Scan for the cell matching the given text and deliver its [x, y] coordinate at center. 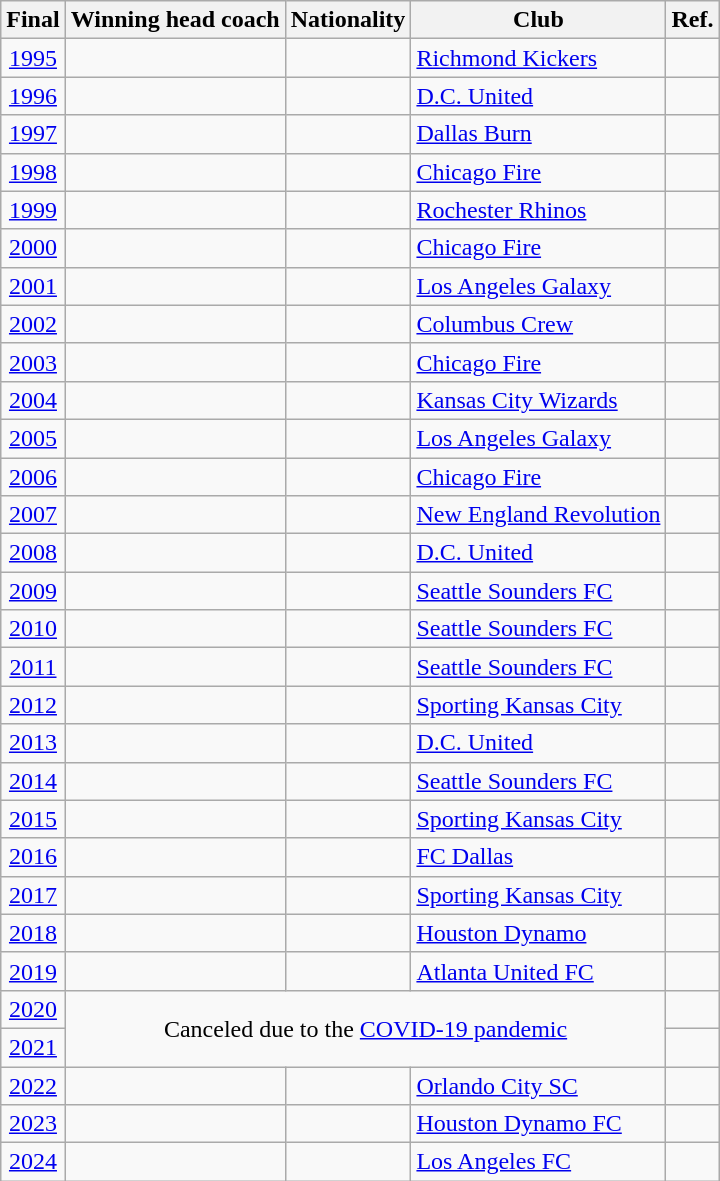
Atlanta United FC [538, 971]
Club [538, 20]
2018 [33, 933]
Ref. [692, 20]
2021 [33, 1047]
2024 [33, 1162]
Final [33, 20]
1997 [33, 134]
2014 [33, 781]
2004 [33, 400]
New England Revolution [538, 515]
Kansas City Wizards [538, 400]
2001 [33, 286]
Richmond Kickers [538, 58]
Orlando City SC [538, 1085]
Houston Dynamo FC [538, 1124]
1999 [33, 210]
2015 [33, 819]
1996 [33, 96]
2011 [33, 667]
2006 [33, 477]
2016 [33, 857]
1998 [33, 172]
2013 [33, 743]
1995 [33, 58]
Winning head coach [175, 20]
2005 [33, 438]
2009 [33, 591]
2008 [33, 553]
2019 [33, 971]
2010 [33, 629]
2023 [33, 1124]
2000 [33, 248]
Houston Dynamo [538, 933]
Nationality [348, 20]
2012 [33, 705]
Rochester Rhinos [538, 210]
Columbus Crew [538, 324]
2022 [33, 1085]
2003 [33, 362]
2002 [33, 324]
Los Angeles FC [538, 1162]
Canceled due to the COVID-19 pandemic [366, 1028]
2007 [33, 515]
2017 [33, 895]
FC Dallas [538, 857]
Dallas Burn [538, 134]
2020 [33, 1009]
